Locate the cell with the specified text and output its [x, y] center coordinate. 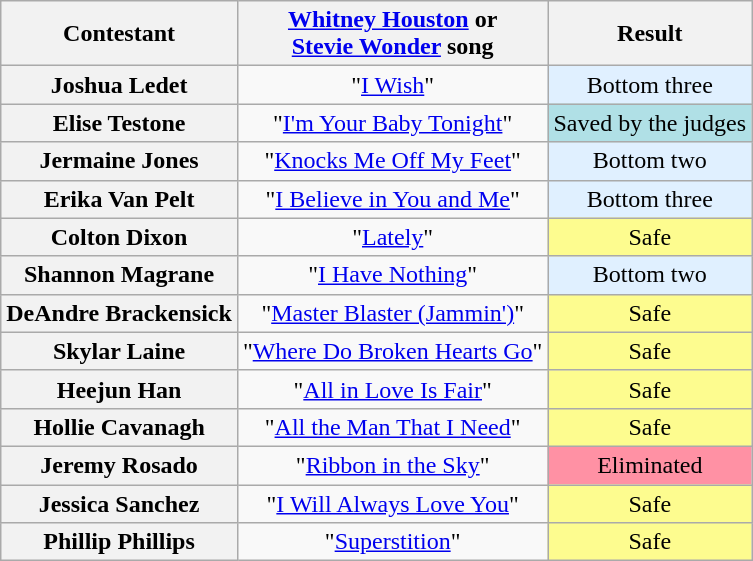
Colton Dixon [120, 237]
"Lately" [392, 237]
Contestant [120, 34]
Joshua Ledet [120, 85]
"I Will Always Love You" [392, 503]
"I'm Your Baby Tonight" [392, 123]
DeAndre Brackensick [120, 313]
"Master Blaster (Jammin')" [392, 313]
"I Have Nothing" [392, 275]
"All the Man That I Need" [392, 427]
Shannon Magrane [120, 275]
Phillip Phillips [120, 542]
Result [650, 34]
Whitney Houston orStevie Wonder song [392, 34]
"Superstition" [392, 542]
Erika Van Pelt [120, 199]
"Ribbon in the Sky" [392, 465]
"I Believe in You and Me" [392, 199]
Heejun Han [120, 389]
Jermaine Jones [120, 161]
"Where Do Broken Hearts Go" [392, 351]
"Knocks Me Off My Feet" [392, 161]
"I Wish" [392, 85]
Hollie Cavanagh [120, 427]
"All in Love Is Fair" [392, 389]
Jeremy Rosado [120, 465]
Skylar Laine [120, 351]
Eliminated [650, 465]
Saved by the judges [650, 123]
Elise Testone [120, 123]
Jessica Sanchez [120, 503]
